Search for the cell housing the specified text and yield its [x, y] center coordinate. 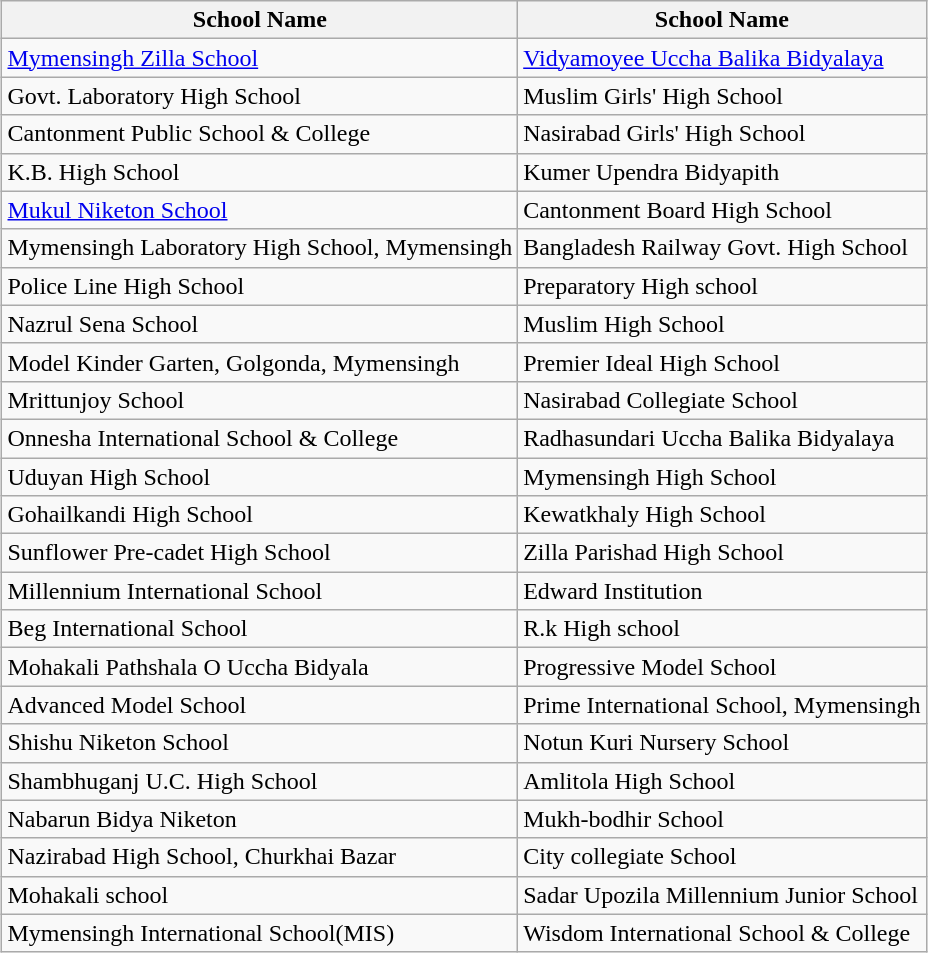
Sunflower Pre-cadet High School [260, 553]
Mymensingh International School(MIS) [260, 933]
K.B. High School [260, 172]
Onnesha International School & College [260, 438]
Beg International School [260, 629]
Uduyan High School [260, 477]
Kumer Upendra Bidyapith [722, 172]
Sadar Upozila Millennium Junior School [722, 895]
Progressive Model School [722, 667]
Amlitola High School [722, 781]
Notun Kuri Nursery School [722, 743]
Nasirabad Collegiate School [722, 400]
Nazirabad High School, Churkhai Bazar [260, 857]
Premier Ideal High School [722, 362]
Cantonment Board High School [722, 210]
Preparatory High school [722, 286]
Govt. Laboratory High School [260, 96]
Shishu Niketon School [260, 743]
Edward Institution [722, 591]
Nazrul Sena School [260, 324]
Nabarun Bidya Niketon [260, 819]
Bangladesh Railway Govt. High School [722, 248]
R.k High school [722, 629]
Gohailkandi High School [260, 515]
City collegiate School [722, 857]
Mymensingh Laboratory High School, Mymensingh [260, 248]
Muslim Girls' High School [722, 96]
Zilla Parishad High School [722, 553]
Mukh-bodhir School [722, 819]
Vidyamoyee Uccha Balika Bidyalaya [722, 58]
Nasirabad Girls' High School [722, 134]
Police Line High School [260, 286]
Advanced Model School [260, 705]
Shambhuganj U.C. High School [260, 781]
Mohakali school [260, 895]
Mymensingh High School [722, 477]
Prime International School, Mymensingh [722, 705]
Kewatkhaly High School [722, 515]
Mukul Niketon School [260, 210]
Millennium International School [260, 591]
Mymensingh Zilla School [260, 58]
Model Kinder Garten, Golgonda, Mymensingh [260, 362]
Muslim High School [722, 324]
Mrittunjoy School [260, 400]
Radhasundari Uccha Balika Bidyalaya [722, 438]
Wisdom International School & College [722, 933]
Cantonment Public School & College [260, 134]
Mohakali Pathshala O Uccha Bidyala [260, 667]
